Locate the cell with the specified text and output its (x, y) center coordinate. 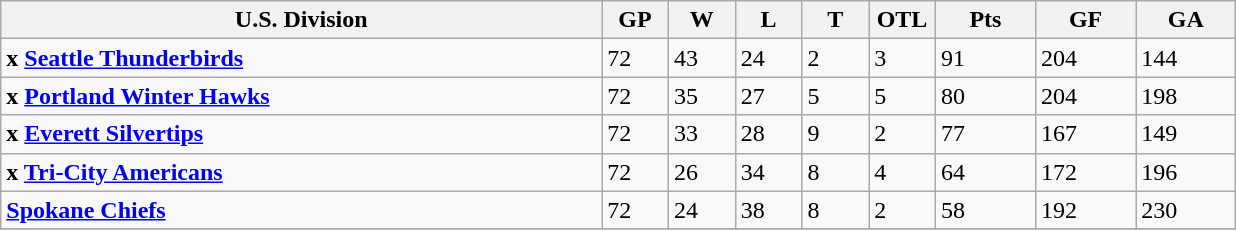
x Seattle Thunderbirds (302, 58)
64 (985, 172)
9 (836, 134)
80 (985, 96)
U.S. Division (302, 20)
Spokane Chiefs (302, 210)
x Tri-City Americans (302, 172)
GA (1186, 20)
GF (1086, 20)
198 (1186, 96)
4 (902, 172)
149 (1186, 134)
167 (1086, 134)
26 (702, 172)
38 (768, 210)
T (836, 20)
x Portland Winter Hawks (302, 96)
x Everett Silvertips (302, 134)
172 (1086, 172)
34 (768, 172)
230 (1186, 210)
43 (702, 58)
Pts (985, 20)
3 (902, 58)
58 (985, 210)
192 (1086, 210)
35 (702, 96)
L (768, 20)
77 (985, 134)
GP (636, 20)
OTL (902, 20)
27 (768, 96)
33 (702, 134)
W (702, 20)
91 (985, 58)
196 (1186, 172)
28 (768, 134)
144 (1186, 58)
